Return (x, y) of the center of cell containing provided text 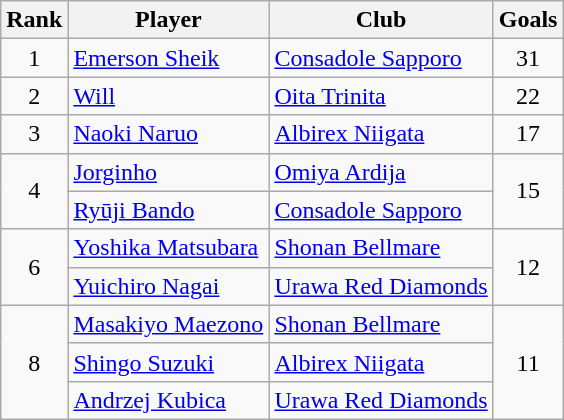
Jorginho (168, 172)
Player (168, 20)
6 (34, 267)
15 (528, 191)
Goals (528, 20)
Andrzej Kubica (168, 400)
3 (34, 134)
1 (34, 58)
Will (168, 96)
Masakiyo Maezono (168, 324)
Omiya Ardija (381, 172)
Club (381, 20)
Naoki Naruo (168, 134)
2 (34, 96)
11 (528, 362)
Shingo Suzuki (168, 362)
Yuichiro Nagai (168, 286)
31 (528, 58)
Yoshika Matsubara (168, 248)
22 (528, 96)
4 (34, 191)
Rank (34, 20)
12 (528, 267)
17 (528, 134)
Oita Trinita (381, 96)
Ryūji Bando (168, 210)
Emerson Sheik (168, 58)
8 (34, 362)
